Identify which cell holds the provided text, then report its (X, Y) central coordinate. 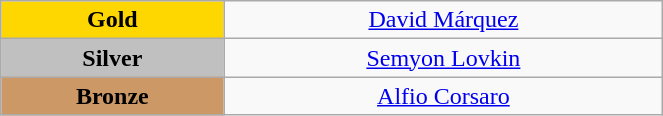
Silver (112, 58)
Alfio Corsaro (444, 96)
Gold (112, 20)
Bronze (112, 96)
David Márquez (444, 20)
Semyon Lovkin (444, 58)
